Pinpoint the cell where the given text exists, returning its (X, Y) midpoint coordinate. 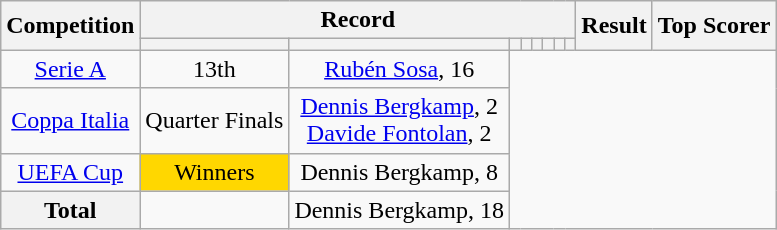
Dennis Bergkamp, 2 Davide Fontolan, 2 (400, 120)
Dennis Bergkamp, 18 (400, 210)
Serie A (70, 69)
13th (214, 69)
UEFA Cup (70, 172)
Coppa Italia (70, 120)
Winners (214, 172)
Dennis Bergkamp, 8 (400, 172)
Competition (70, 26)
Result (614, 26)
Top Scorer (714, 26)
Rubén Sosa, 16 (400, 69)
Record (358, 20)
Total (70, 210)
Quarter Finals (214, 120)
